Provide the (x, y) coordinate of the cell's center where the given text is located.  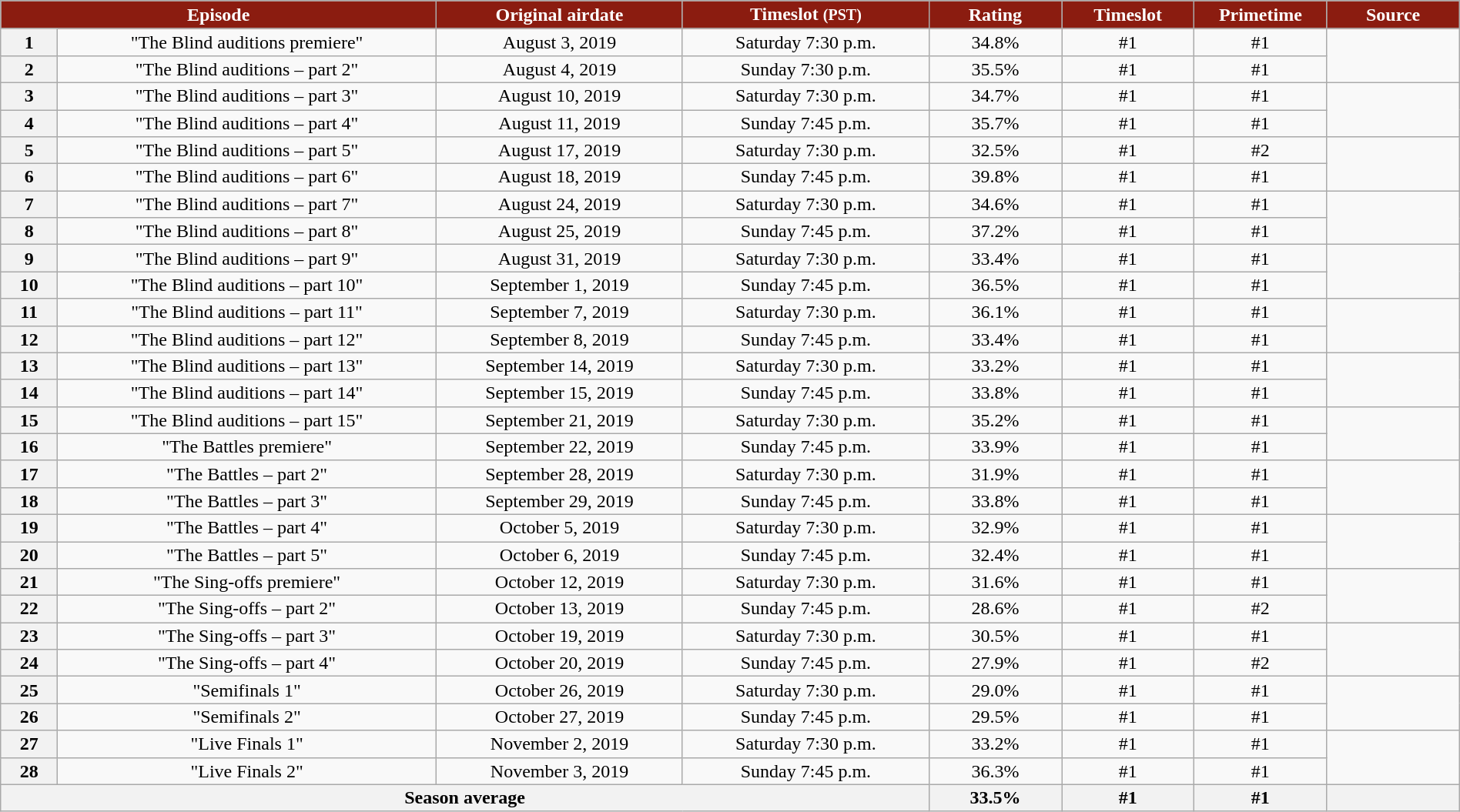
30.5% (995, 636)
"Live Finals 2" (247, 771)
August 4, 2019 (560, 69)
28.6% (995, 610)
16 (29, 446)
2 (29, 69)
21 (29, 582)
"The Blind auditions – part 13" (247, 366)
Primetime (1261, 15)
27.9% (995, 663)
August 24, 2019 (560, 205)
20 (29, 556)
"The Battles – part 4" (247, 528)
September 28, 2019 (560, 474)
34.6% (995, 205)
October 27, 2019 (560, 717)
August 11, 2019 (560, 123)
5 (29, 151)
34.7% (995, 95)
September 8, 2019 (560, 339)
"The Blind auditions – part 5" (247, 151)
33.5% (995, 797)
3 (29, 95)
35.2% (995, 420)
14 (29, 393)
November 3, 2019 (560, 771)
25 (29, 690)
"The Blind auditions – part 6" (247, 177)
31.9% (995, 474)
"The Blind auditions – part 8" (247, 231)
32.4% (995, 556)
September 29, 2019 (560, 500)
37.2% (995, 231)
October 20, 2019 (560, 663)
September 21, 2019 (560, 420)
August 18, 2019 (560, 177)
October 13, 2019 (560, 610)
28 (29, 771)
8 (29, 231)
1 (29, 42)
32.9% (995, 528)
15 (29, 420)
36.3% (995, 771)
"The Sing-offs – part 3" (247, 636)
"The Blind auditions – part 7" (247, 205)
4 (29, 123)
"The Blind auditions – part 11" (247, 312)
"The Battles premiere" (247, 446)
Sunday 7:30 p.m. (805, 69)
"Semifinals 2" (247, 717)
26 (29, 717)
29.0% (995, 690)
October 6, 2019 (560, 556)
32.5% (995, 151)
13 (29, 366)
31.6% (995, 582)
September 22, 2019 (560, 446)
Episode (219, 15)
"The Blind auditions – part 10" (247, 285)
September 7, 2019 (560, 312)
"The Blind auditions – part 4" (247, 123)
29.5% (995, 717)
August 3, 2019 (560, 42)
"The Blind auditions – part 3" (247, 95)
23 (29, 636)
36.5% (995, 285)
August 25, 2019 (560, 231)
24 (29, 663)
September 1, 2019 (560, 285)
"The Blind auditions – part 12" (247, 339)
"Semifinals 1" (247, 690)
35.5% (995, 69)
Timeslot (1128, 15)
September 14, 2019 (560, 366)
October 19, 2019 (560, 636)
39.8% (995, 177)
7 (29, 205)
11 (29, 312)
"The Battles – part 2" (247, 474)
"The Battles – part 3" (247, 500)
October 5, 2019 (560, 528)
35.7% (995, 123)
November 2, 2019 (560, 743)
October 12, 2019 (560, 582)
Source (1393, 15)
Rating (995, 15)
18 (29, 500)
27 (29, 743)
October 26, 2019 (560, 690)
Timeslot (PST) (805, 15)
"The Battles – part 5" (247, 556)
"The Sing-offs – part 2" (247, 610)
36.1% (995, 312)
"The Blind auditions – part 2" (247, 69)
"The Blind auditions – part 9" (247, 259)
22 (29, 610)
August 31, 2019 (560, 259)
Season average (465, 797)
10 (29, 285)
"The Sing-offs premiere" (247, 582)
Original airdate (560, 15)
34.8% (995, 42)
"The Blind auditions premiere" (247, 42)
6 (29, 177)
August 17, 2019 (560, 151)
"The Sing-offs – part 4" (247, 663)
"Live Finals 1" (247, 743)
9 (29, 259)
12 (29, 339)
17 (29, 474)
19 (29, 528)
"The Blind auditions – part 15" (247, 420)
33.9% (995, 446)
September 15, 2019 (560, 393)
"The Blind auditions – part 14" (247, 393)
August 10, 2019 (560, 95)
